Scan for the cell matching the given text and deliver its (x, y) coordinate at center. 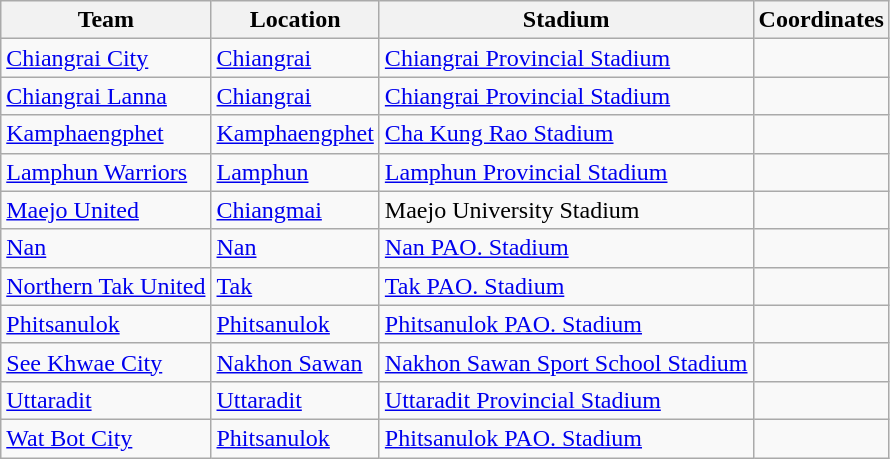
Tak PAO. Stadium (566, 286)
Uttaradit Provincial Stadium (566, 400)
Wat Bot City (106, 438)
Chiangrai City (106, 58)
See Khwae City (106, 362)
Nakhon Sawan Sport School Stadium (566, 362)
Lamphun Warriors (106, 172)
Lamphun (295, 172)
Stadium (566, 20)
Northern Tak United (106, 286)
Lamphun Provincial Stadium (566, 172)
Nan PAO. Stadium (566, 248)
Location (295, 20)
Nakhon Sawan (295, 362)
Team (106, 20)
Maejo University Stadium (566, 210)
Cha Kung Rao Stadium (566, 134)
Tak (295, 286)
Maejo United (106, 210)
Chiangmai (295, 210)
Coordinates (821, 20)
Chiangrai Lanna (106, 96)
